Scan for the cell matching the given text and deliver its (X, Y) coordinate at center. 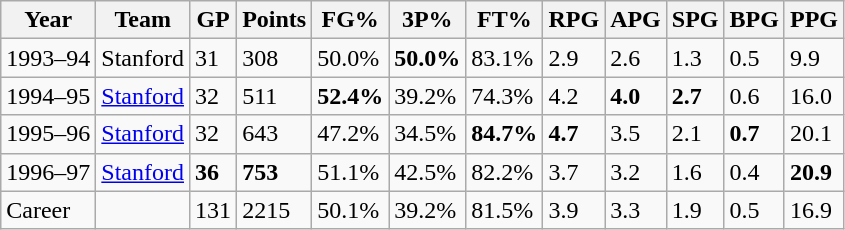
1.6 (695, 172)
16.9 (814, 210)
4.7 (574, 134)
1.9 (695, 210)
16.0 (814, 96)
20.9 (814, 172)
Team (143, 20)
47.2% (350, 134)
0.4 (754, 172)
50.1% (350, 210)
0.6 (754, 96)
131 (214, 210)
4.2 (574, 96)
PPG (814, 20)
SPG (695, 20)
52.4% (350, 96)
643 (274, 134)
20.1 (814, 134)
84.7% (504, 134)
51.1% (350, 172)
Year (48, 20)
2.9 (574, 58)
3.2 (636, 172)
FT% (504, 20)
74.3% (504, 96)
82.2% (504, 172)
1993–94 (48, 58)
3.9 (574, 210)
31 (214, 58)
2.7 (695, 96)
81.5% (504, 210)
Career (48, 210)
Points (274, 20)
3.7 (574, 172)
2.1 (695, 134)
GP (214, 20)
42.5% (428, 172)
1.3 (695, 58)
RPG (574, 20)
36 (214, 172)
511 (274, 96)
4.0 (636, 96)
2.6 (636, 58)
BPG (754, 20)
83.1% (504, 58)
3.3 (636, 210)
2215 (274, 210)
753 (274, 172)
1995–96 (48, 134)
3.5 (636, 134)
1996–97 (48, 172)
9.9 (814, 58)
0.7 (754, 134)
3P% (428, 20)
FG% (350, 20)
308 (274, 58)
1994–95 (48, 96)
APG (636, 20)
34.5% (428, 134)
